Pinpoint the cell where the given text exists, returning its [x, y] midpoint coordinate. 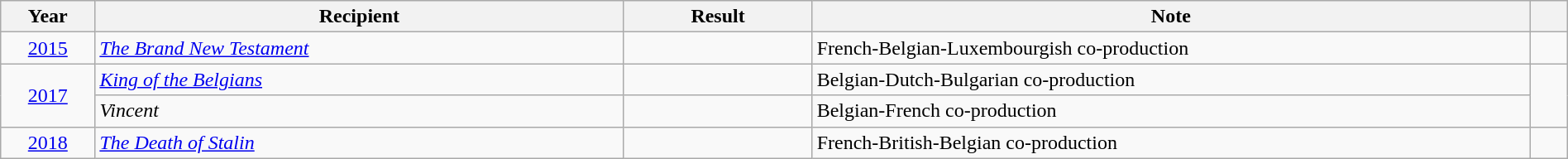
French-Belgian-Luxembourgish co-production [1171, 48]
King of the Belgians [359, 79]
2015 [48, 48]
Result [718, 17]
Belgian-French co-production [1171, 111]
French-British-Belgian co-production [1171, 142]
Note [1171, 17]
The Brand New Testament [359, 48]
2017 [48, 95]
The Death of Stalin [359, 142]
Year [48, 17]
Recipient [359, 17]
Belgian-Dutch-Bulgarian co-production [1171, 79]
2018 [48, 142]
Vincent [359, 111]
